Locate the cell with the specified text and output its [x, y] center coordinate. 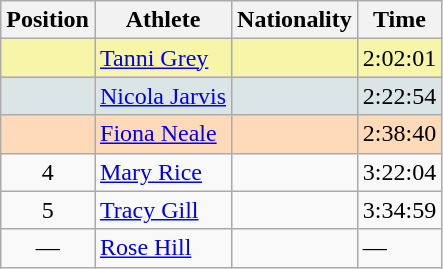
Fiona Neale [162, 134]
2:22:54 [399, 96]
Time [399, 20]
Nicola Jarvis [162, 96]
Nationality [295, 20]
Rose Hill [162, 248]
4 [48, 172]
5 [48, 210]
3:34:59 [399, 210]
Mary Rice [162, 172]
Position [48, 20]
Tracy Gill [162, 210]
2:38:40 [399, 134]
Tanni Grey [162, 58]
2:02:01 [399, 58]
Athlete [162, 20]
3:22:04 [399, 172]
